Determine the (X, Y) coordinate at the center of the cell enclosing the given text.  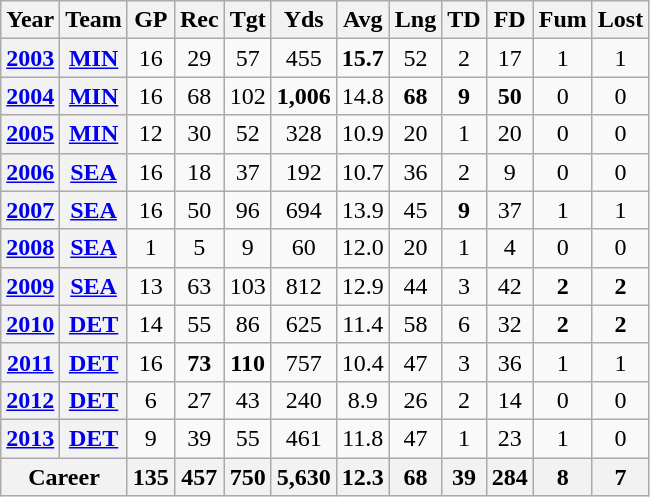
2009 (30, 286)
Avg (362, 20)
7 (620, 477)
Tgt (248, 20)
11.8 (362, 438)
43 (248, 400)
30 (199, 134)
2011 (30, 362)
10.9 (362, 134)
192 (304, 172)
45 (415, 210)
Yds (304, 20)
18 (199, 172)
457 (199, 477)
1,006 (304, 96)
2005 (30, 134)
10.7 (362, 172)
GP (150, 20)
110 (248, 362)
2013 (30, 438)
2003 (30, 58)
60 (304, 248)
23 (510, 438)
17 (510, 58)
10.4 (362, 362)
26 (415, 400)
13 (150, 286)
Career (64, 477)
Team (94, 20)
FD (510, 20)
2007 (30, 210)
32 (510, 324)
TD (464, 20)
15.7 (362, 58)
12.3 (362, 477)
Rec (199, 20)
694 (304, 210)
12.9 (362, 286)
96 (248, 210)
44 (415, 286)
102 (248, 96)
14.8 (362, 96)
Year (30, 20)
461 (304, 438)
103 (248, 286)
2012 (30, 400)
135 (150, 477)
2006 (30, 172)
73 (199, 362)
284 (510, 477)
2008 (30, 248)
11.4 (362, 324)
455 (304, 58)
27 (199, 400)
4 (510, 248)
8 (562, 477)
812 (304, 286)
13.9 (362, 210)
29 (199, 58)
63 (199, 286)
12 (150, 134)
5 (199, 248)
Lost (620, 20)
5,630 (304, 477)
57 (248, 58)
Fum (562, 20)
8.9 (362, 400)
240 (304, 400)
750 (248, 477)
58 (415, 324)
625 (304, 324)
2010 (30, 324)
2004 (30, 96)
42 (510, 286)
757 (304, 362)
12.0 (362, 248)
Lng (415, 20)
86 (248, 324)
328 (304, 134)
